Scan for the cell matching the given text and deliver its (X, Y) coordinate at center. 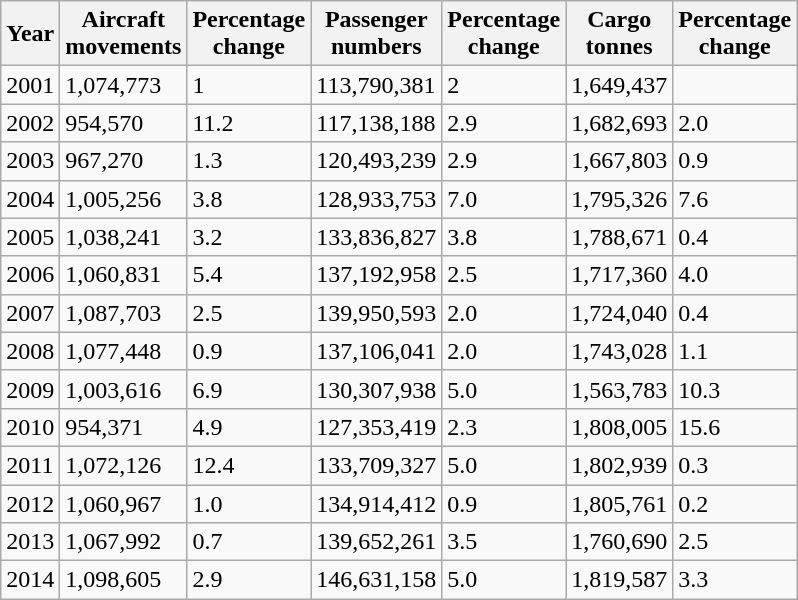
139,652,261 (376, 542)
4.9 (249, 427)
120,493,239 (376, 161)
1,563,783 (620, 389)
1,074,773 (124, 85)
10.3 (735, 389)
3.2 (249, 237)
128,933,753 (376, 199)
954,570 (124, 123)
3.3 (735, 580)
2010 (30, 427)
139,950,593 (376, 313)
1,038,241 (124, 237)
1,802,939 (620, 465)
130,307,938 (376, 389)
2009 (30, 389)
1,005,256 (124, 199)
1,760,690 (620, 542)
3.5 (504, 542)
5.4 (249, 275)
0.2 (735, 503)
1,072,126 (124, 465)
1,724,040 (620, 313)
117,138,188 (376, 123)
1,819,587 (620, 580)
1,717,360 (620, 275)
1,077,448 (124, 351)
7.0 (504, 199)
2.3 (504, 427)
15.6 (735, 427)
6.9 (249, 389)
954,371 (124, 427)
1,098,605 (124, 580)
7.6 (735, 199)
1.3 (249, 161)
137,192,958 (376, 275)
1,060,967 (124, 503)
1,795,326 (620, 199)
12.4 (249, 465)
2 (504, 85)
2001 (30, 85)
0.7 (249, 542)
1,060,831 (124, 275)
4.0 (735, 275)
1,649,437 (620, 85)
134,914,412 (376, 503)
2003 (30, 161)
1,067,992 (124, 542)
1,682,693 (620, 123)
1,087,703 (124, 313)
133,836,827 (376, 237)
1,003,616 (124, 389)
127,353,419 (376, 427)
967,270 (124, 161)
1.1 (735, 351)
Year (30, 34)
1,788,671 (620, 237)
11.2 (249, 123)
1,667,803 (620, 161)
113,790,381 (376, 85)
1 (249, 85)
2005 (30, 237)
1,805,761 (620, 503)
1,743,028 (620, 351)
2012 (30, 503)
0.3 (735, 465)
2002 (30, 123)
2011 (30, 465)
2007 (30, 313)
137,106,041 (376, 351)
2013 (30, 542)
2014 (30, 580)
Cargotonnes (620, 34)
Aircraftmovements (124, 34)
2008 (30, 351)
1.0 (249, 503)
2004 (30, 199)
146,631,158 (376, 580)
1,808,005 (620, 427)
Passengernumbers (376, 34)
2006 (30, 275)
133,709,327 (376, 465)
